From the cell containing the given text, extract its center point as [x, y] coordinate. 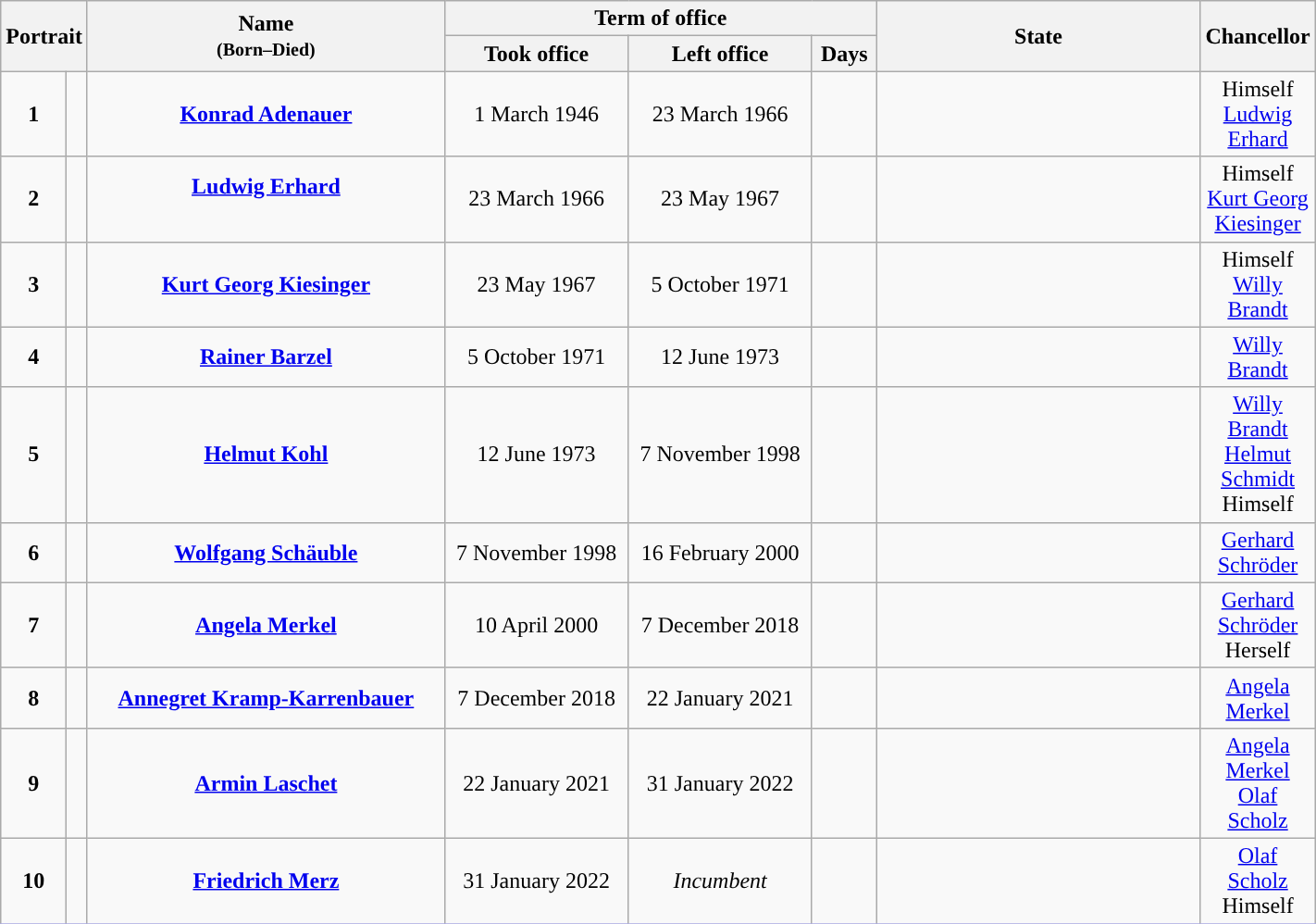
State [1038, 36]
Took office [536, 54]
Term of office [661, 19]
7 [33, 625]
Willy BrandtHelmut SchmidtHimself [1258, 455]
Friedrich Merz [266, 880]
Gerhard SchröderHerself [1258, 625]
HimselfLudwig Erhard [1258, 114]
6 [33, 552]
Konrad Adenauer [266, 114]
Incumbent [720, 880]
Helmut Kohl [266, 455]
Left office [720, 54]
Ludwig Erhard [266, 199]
Olaf ScholzHimself [1258, 880]
10 [33, 880]
4 [33, 357]
Kurt Georg Kiesinger [266, 284]
Willy Brandt [1258, 357]
Chancellor [1258, 36]
3 [33, 284]
Angela MerkelOlaf Scholz [1258, 783]
1 [33, 114]
Gerhard Schröder [1258, 552]
Annegret Kramp-Karrenbauer [266, 698]
2 [33, 199]
Days [844, 54]
Rainer Barzel [266, 357]
Portrait [44, 36]
HimselfKurt Georg Kiesinger [1258, 199]
Name(Born–Died) [266, 36]
8 [33, 698]
16 February 2000 [720, 552]
10 April 2000 [536, 625]
9 [33, 783]
1 March 1946 [536, 114]
Armin Laschet [266, 783]
Wolfgang Schäuble [266, 552]
HimselfWilly Brandt [1258, 284]
5 [33, 455]
